Search for the cell housing the specified text and yield its (x, y) center coordinate. 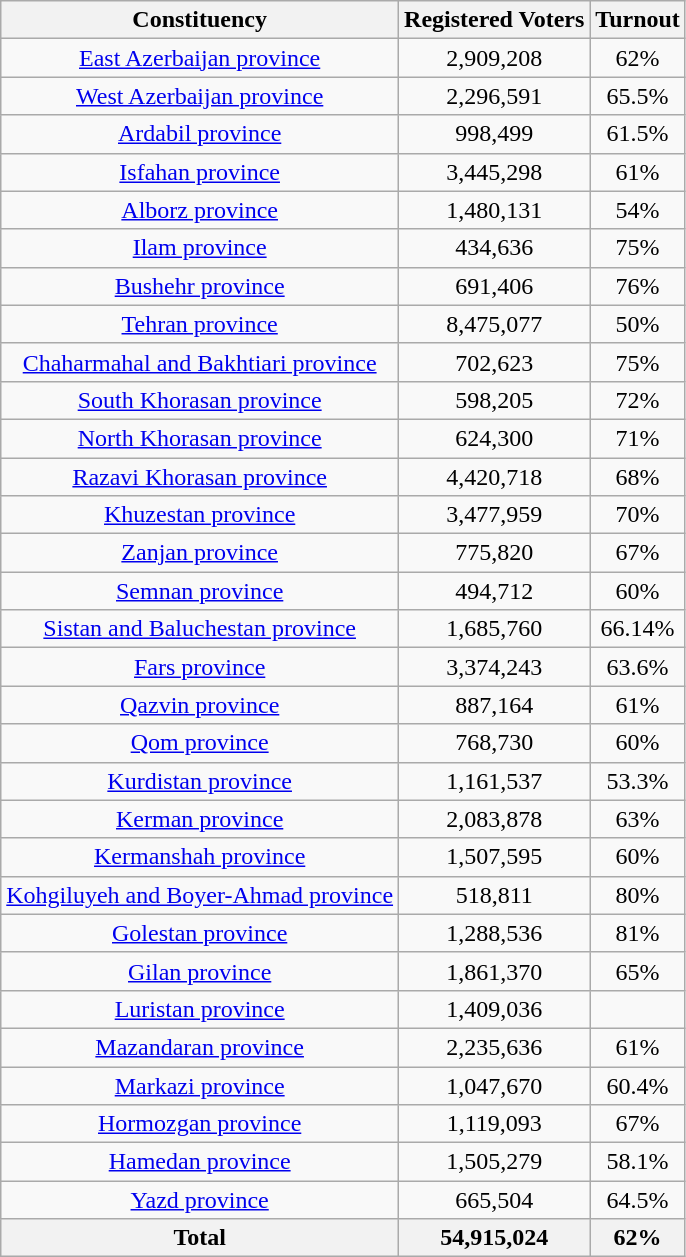
1,685,760 (494, 629)
Yazd province (200, 1200)
1,480,131 (494, 210)
3,477,959 (494, 515)
Bushehr province (200, 286)
63.6% (638, 667)
2,909,208 (494, 58)
Hamedan province (200, 1162)
Kerman province (200, 819)
54% (638, 210)
494,712 (494, 591)
Qazvin province (200, 705)
Khuzestan province (200, 515)
1,505,279 (494, 1162)
65% (638, 971)
1,047,670 (494, 1085)
Gilan province (200, 971)
768,730 (494, 743)
Zanjan province (200, 553)
Razavi Khorasan province (200, 477)
1,861,370 (494, 971)
Kermanshah province (200, 857)
71% (638, 438)
Tehran province (200, 324)
Kohgiluyeh and Boyer-Ahmad province (200, 895)
60.4% (638, 1085)
Chaharmahal and Bakhtiari province (200, 362)
64.5% (638, 1200)
702,623 (494, 362)
68% (638, 477)
1,161,537 (494, 781)
1,119,093 (494, 1124)
1,288,536 (494, 933)
65.5% (638, 96)
Hormozgan province (200, 1124)
North Khorasan province (200, 438)
61.5% (638, 134)
West Azerbaijan province (200, 96)
Sistan and Baluchestan province (200, 629)
Turnout (638, 20)
434,636 (494, 248)
54,915,024 (494, 1238)
76% (638, 286)
518,811 (494, 895)
887,164 (494, 705)
70% (638, 515)
66.14% (638, 629)
Kurdistan province (200, 781)
3,374,243 (494, 667)
3,445,298 (494, 172)
1,409,036 (494, 1009)
4,420,718 (494, 477)
691,406 (494, 286)
58.1% (638, 1162)
63% (638, 819)
Semnan province (200, 591)
Qom province (200, 743)
50% (638, 324)
Luristan province (200, 1009)
53.3% (638, 781)
665,504 (494, 1200)
81% (638, 933)
Golestan province (200, 933)
80% (638, 895)
Alborz province (200, 210)
1,507,595 (494, 857)
Ardabil province (200, 134)
South Khorasan province (200, 400)
998,499 (494, 134)
Markazi province (200, 1085)
Ilam province (200, 248)
8,475,077 (494, 324)
Total (200, 1238)
2,296,591 (494, 96)
72% (638, 400)
Mazandaran province (200, 1047)
East Azerbaijan province (200, 58)
Fars province (200, 667)
624,300 (494, 438)
2,083,878 (494, 819)
Isfahan province (200, 172)
2,235,636 (494, 1047)
Constituency (200, 20)
Registered Voters (494, 20)
775,820 (494, 553)
598,205 (494, 400)
